Provide the [x, y] coordinate of the cell's center where the given text is located.  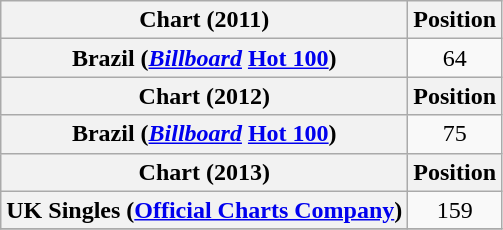
75 [455, 134]
Chart (2012) [204, 96]
Chart (2013) [204, 172]
159 [455, 210]
UK Singles (Official Charts Company) [204, 210]
64 [455, 58]
Chart (2011) [204, 20]
